Identify which cell holds the provided text, then report its [X, Y] central coordinate. 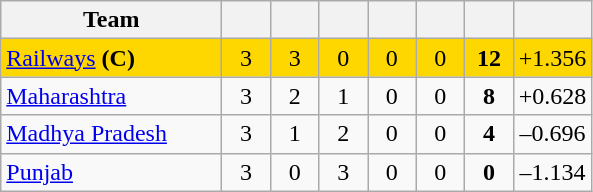
+0.628 [552, 96]
8 [490, 96]
12 [490, 58]
–0.696 [552, 134]
Punjab [112, 172]
–1.134 [552, 172]
Madhya Pradesh [112, 134]
Railways (C) [112, 58]
Team [112, 20]
+1.356 [552, 58]
4 [490, 134]
Maharashtra [112, 96]
